Search for the cell housing the specified text and yield its [x, y] center coordinate. 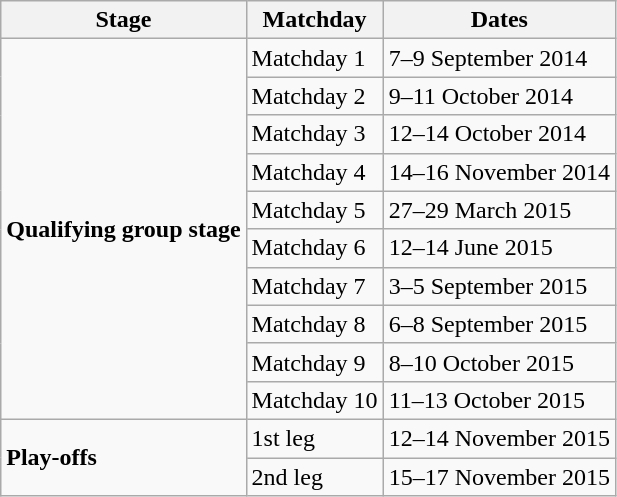
Stage [124, 20]
7–9 September 2014 [499, 58]
Matchday 3 [314, 134]
Matchday 8 [314, 324]
15–17 November 2015 [499, 477]
Matchday 2 [314, 96]
Qualifying group stage [124, 230]
6–8 September 2015 [499, 324]
Play-offs [124, 457]
11–13 October 2015 [499, 400]
Matchday 9 [314, 362]
Matchday 1 [314, 58]
12–14 November 2015 [499, 438]
3–5 September 2015 [499, 286]
Matchday [314, 20]
Matchday 4 [314, 172]
1st leg [314, 438]
8–10 October 2015 [499, 362]
14–16 November 2014 [499, 172]
12–14 June 2015 [499, 248]
Matchday 5 [314, 210]
2nd leg [314, 477]
9–11 October 2014 [499, 96]
Matchday 7 [314, 286]
Matchday 10 [314, 400]
Matchday 6 [314, 248]
12–14 October 2014 [499, 134]
Dates [499, 20]
27–29 March 2015 [499, 210]
